Search for the cell housing the specified text and yield its (x, y) center coordinate. 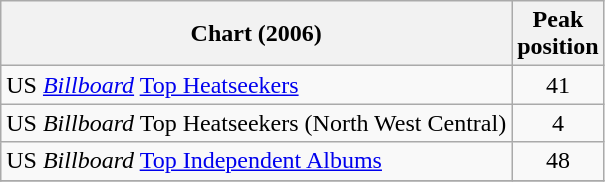
US Billboard Top Heatseekers (North West Central) (256, 123)
4 (558, 123)
US Billboard Top Independent Albums (256, 161)
Peakposition (558, 34)
Chart (2006) (256, 34)
US Billboard Top Heatseekers (256, 85)
41 (558, 85)
48 (558, 161)
